Scan for the cell matching the given text and deliver its (x, y) coordinate at center. 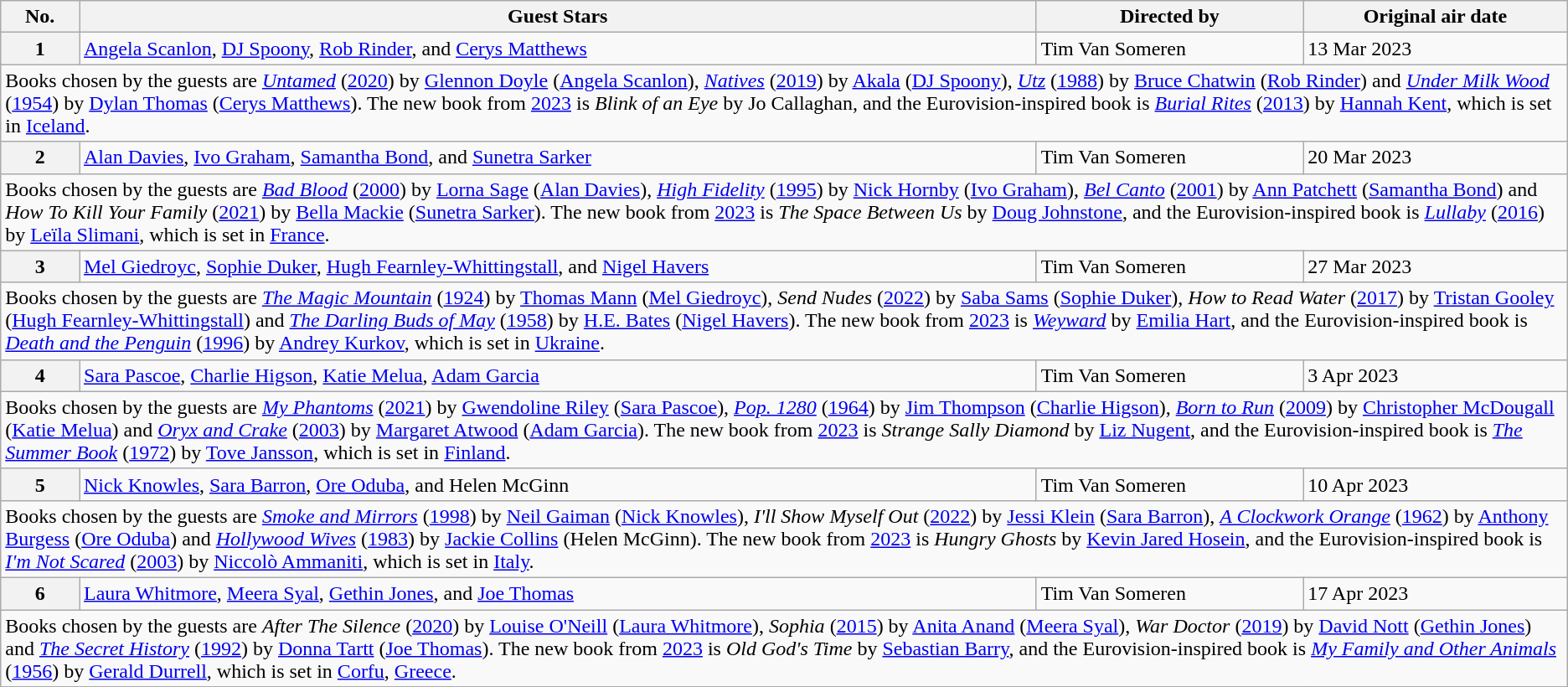
27 Mar 2023 (1436, 266)
Sara Pascoe, Charlie Higson, Katie Melua, Adam Garcia (558, 375)
2 (40, 158)
10 Apr 2023 (1436, 484)
Mel Giedroyc, Sophie Duker, Hugh Fearnley-Whittingstall, and Nigel Havers (558, 266)
4 (40, 375)
20 Mar 2023 (1436, 158)
Angela Scanlon, DJ Spoony, Rob Rinder, and Cerys Matthews (558, 49)
Directed by (1169, 17)
Alan Davies, Ivo Graham, Samantha Bond, and Sunetra Sarker (558, 158)
Laura Whitmore, Meera Syal, Gethin Jones, and Joe Thomas (558, 593)
3 (40, 266)
13 Mar 2023 (1436, 49)
1 (40, 49)
3 Apr 2023 (1436, 375)
Nick Knowles, Sara Barron, Ore Oduba, and Helen McGinn (558, 484)
Guest Stars (558, 17)
17 Apr 2023 (1436, 593)
No. (40, 17)
5 (40, 484)
Original air date (1436, 17)
6 (40, 593)
